Provide the (X, Y) coordinate of the cell's center where the given text is located.  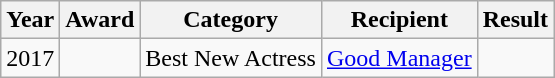
Result (515, 20)
Recipient (399, 20)
Best New Actress (231, 58)
Year (30, 20)
Good Manager (399, 58)
2017 (30, 58)
Award (100, 20)
Category (231, 20)
